Output the [X, Y] coordinate of the center of the cell containing the given text.  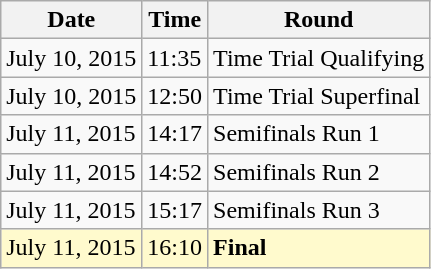
11:35 [175, 58]
Time Trial Qualifying [319, 58]
14:17 [175, 134]
Round [319, 20]
Final [319, 248]
Time Trial Superfinal [319, 96]
12:50 [175, 96]
16:10 [175, 248]
Time [175, 20]
Date [72, 20]
Semifinals Run 2 [319, 172]
Semifinals Run 3 [319, 210]
15:17 [175, 210]
Semifinals Run 1 [319, 134]
14:52 [175, 172]
